From the cell containing the given text, extract its center point as [X, Y] coordinate. 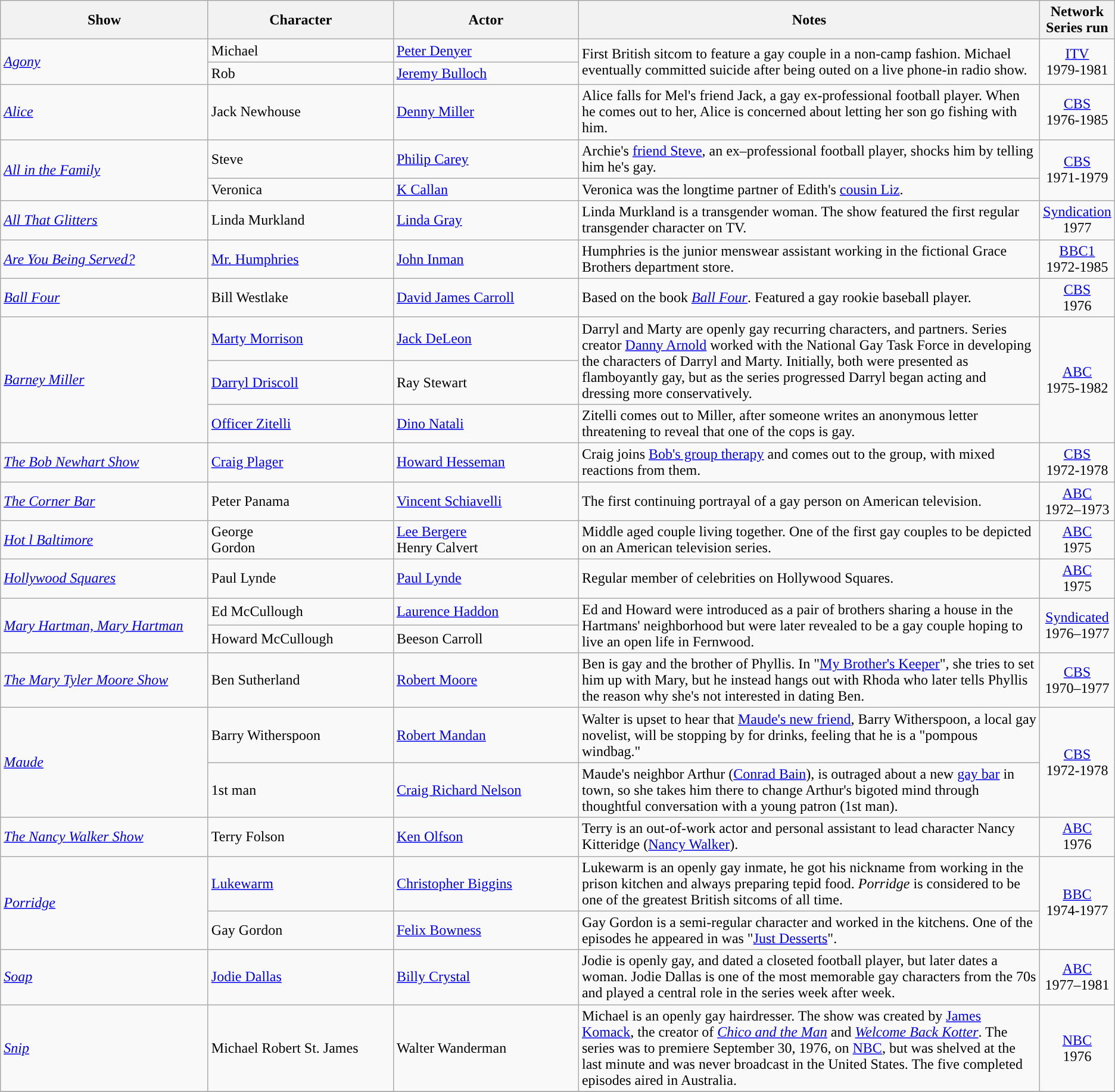
Character [300, 20]
Dino Natali [486, 423]
ABC 1977–1981 [1077, 977]
Ken Olfson [486, 836]
Linda Gray [486, 220]
Howard Hesseman [486, 462]
Ray Stewart [486, 382]
Porridge [105, 903]
Mr. Humphries [300, 259]
BBC1 1972-1985 [1077, 259]
Mary Hartman, Mary Hartman [105, 626]
Vincent Schiavelli [486, 500]
Ed McCullough [300, 612]
Humphries is the junior menswear assistant working in the fictional Grace Brothers department store. [809, 259]
Robert Mandan [486, 735]
Craig Richard Nelson [486, 790]
The Corner Bar [105, 500]
Ball Four [105, 298]
Regular member of celebrities on Hollywood Squares. [809, 579]
CBS 1976-1985 [1077, 112]
Notes [809, 20]
Snip [105, 1048]
Christopher Biggins [486, 883]
Archie's friend Steve, an ex–professional football player, shocks him by telling him he's gay. [809, 158]
K Callan [486, 189]
Veronica [300, 189]
Jack Newhouse [300, 112]
The first continuing portrayal of a gay person on American television. [809, 500]
Show [105, 20]
Laurence Haddon [486, 612]
ABC 1975-1982 [1077, 380]
ABC 1972–1973 [1077, 500]
John Inman [486, 259]
George Gordon [300, 540]
Michael Robert St. James [300, 1048]
The Bob Newhart Show [105, 462]
Robert Moore [486, 680]
Philip Carey [486, 158]
Syndicated 1976–1977 [1077, 626]
Barry Witherspoon [300, 735]
David James Carroll [486, 298]
Terry Folson [300, 836]
Billy Crystal [486, 977]
Peter Panama [300, 500]
All That Glitters [105, 220]
Network Series run [1077, 20]
Syndication 1977 [1077, 220]
NBC 1976 [1077, 1048]
Craig joins Bob's group therapy and comes out to the group, with mixed reactions from them. [809, 462]
Michael [300, 51]
CBS 1976 [1077, 298]
Peter Denyer [486, 51]
Gay Gordon [300, 931]
Beeson Carroll [486, 639]
ABC 1976 [1077, 836]
Walter Wanderman [486, 1048]
Marty Morrison [300, 338]
BBC 1974-1977 [1077, 903]
Lee Bergere Henry Calvert [486, 540]
Felix Bowness [486, 931]
Jeremy Bulloch [486, 73]
Gay Gordon is a semi-regular character and worked in the kitchens. One of the episodes he appeared in was "Just Desserts". [809, 931]
Darryl Driscoll [300, 382]
Bill Westlake [300, 298]
Veronica was the longtime partner of Edith's cousin Liz. [809, 189]
Terry is an out-of-work actor and personal assistant to lead character Nancy Kitteridge (Nancy Walker). [809, 836]
Steve [300, 158]
Howard McCullough [300, 639]
Hollywood Squares [105, 579]
Jodie Dallas [300, 977]
Barney Miller [105, 380]
Lukewarm [300, 883]
Are You Being Served? [105, 259]
CBS 1971-1979 [1077, 170]
1st man [300, 790]
Linda Murkland is a transgender woman. The show featured the first regular transgender character on TV. [809, 220]
Soap [105, 977]
Alice [105, 112]
Middle aged couple living together. One of the first gay couples to be depicted on an American television series. [809, 540]
Rob [300, 73]
The Mary Tyler Moore Show [105, 680]
ITV 1979-1981 [1077, 62]
The Nancy Walker Show [105, 836]
Denny Miller [486, 112]
Craig Plager [300, 462]
Based on the book Ball Four. Featured a gay rookie baseball player. [809, 298]
Linda Murkland [300, 220]
Ben Sutherland [300, 680]
Zitelli comes out to Miller, after someone writes an anonymous letter threatening to reveal that one of the cops is gay. [809, 423]
Officer Zitelli [300, 423]
Hot l Baltimore [105, 540]
Agony [105, 62]
Jack DeLeon [486, 338]
Actor [486, 20]
All in the Family [105, 170]
CBS 1970–1977 [1077, 680]
Maude [105, 763]
